Return the (X, Y) coordinate for the center point of the cell that contains the specified text.  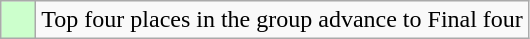
Top four places in the group advance to Final four (282, 20)
